Locate the cell with the specified text and output its [X, Y] center coordinate. 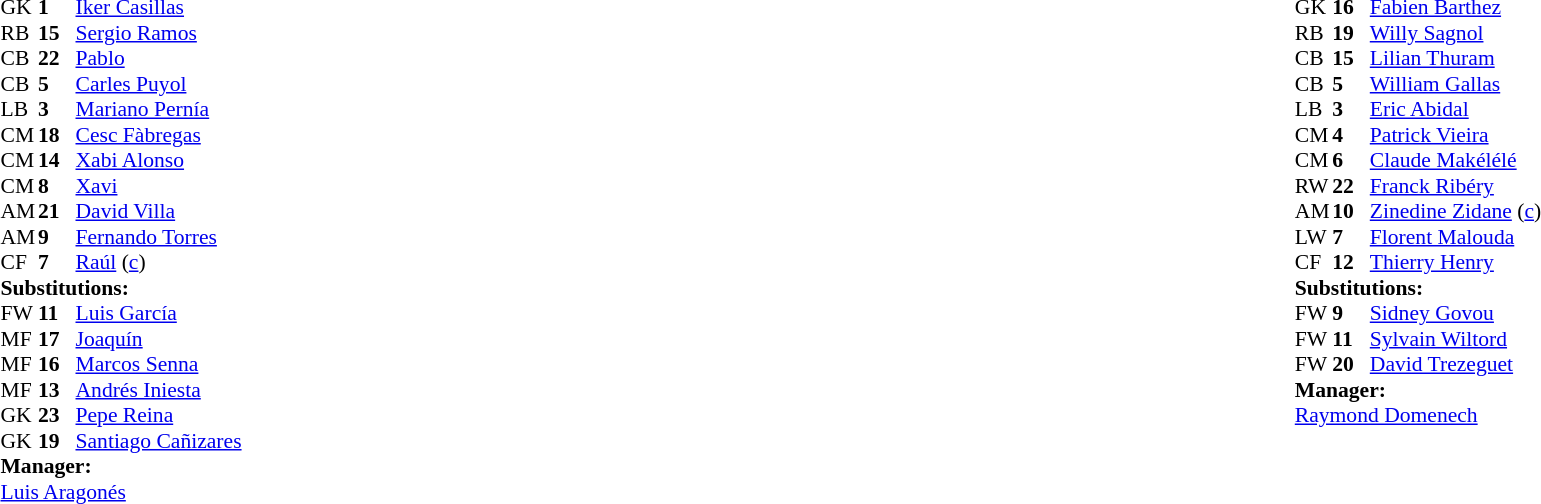
Sergio Ramos [159, 33]
12 [1351, 263]
RW [1314, 186]
Raúl (c) [159, 263]
Pepe Reina [159, 415]
Raymond Domenech [1418, 415]
20 [1351, 365]
LW [1314, 237]
Sylvain Wiltord [1456, 339]
Xavi [159, 186]
8 [57, 186]
23 [57, 415]
David Villa [159, 211]
Joaquín [159, 339]
4 [1351, 135]
Zinedine Zidane (c) [1456, 211]
Fernando Torres [159, 237]
Willy Sagnol [1456, 33]
21 [57, 211]
Claude Makélélé [1456, 161]
Lilian Thuram [1456, 59]
Pablo [159, 59]
Franck Ribéry [1456, 186]
18 [57, 135]
Florent Malouda [1456, 237]
Carles Puyol [159, 84]
10 [1351, 211]
David Trezeguet [1456, 365]
Xabi Alonso [159, 161]
17 [57, 339]
Andrés Iniesta [159, 390]
16 [57, 365]
Patrick Vieira [1456, 135]
Cesc Fàbregas [159, 135]
William Gallas [1456, 84]
13 [57, 390]
14 [57, 161]
Marcos Senna [159, 365]
Luis García [159, 313]
Mariano Pernía [159, 109]
Santiago Cañizares [159, 441]
Sidney Govou [1456, 313]
6 [1351, 161]
Eric Abidal [1456, 109]
Thierry Henry [1456, 263]
